Output the [X, Y] coordinate of the center of the cell containing the given text.  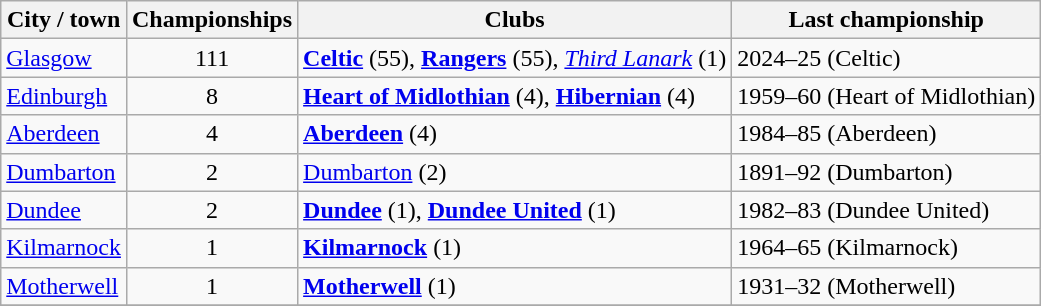
Edinburgh [64, 96]
Last championship [886, 20]
1964–65 (Kilmarnock) [886, 248]
Kilmarnock [64, 248]
4 [212, 134]
Dumbarton (2) [515, 172]
1891–92 (Dumbarton) [886, 172]
Clubs [515, 20]
Aberdeen (4) [515, 134]
8 [212, 96]
111 [212, 58]
City / town [64, 20]
Dumbarton [64, 172]
Dundee [64, 210]
1982–83 (Dundee United) [886, 210]
2024–25 (Celtic) [886, 58]
1959–60 (Heart of Midlothian) [886, 96]
Heart of Midlothian (4), Hibernian (4) [515, 96]
Motherwell (1) [515, 286]
Kilmarnock (1) [515, 248]
Championships [212, 20]
Aberdeen [64, 134]
Glasgow [64, 58]
Motherwell [64, 286]
1931–32 (Motherwell) [886, 286]
1984–85 (Aberdeen) [886, 134]
Dundee (1), Dundee United (1) [515, 210]
Celtic (55), Rangers (55), Third Lanark (1) [515, 58]
